Search for the cell housing the specified text and yield its [X, Y] center coordinate. 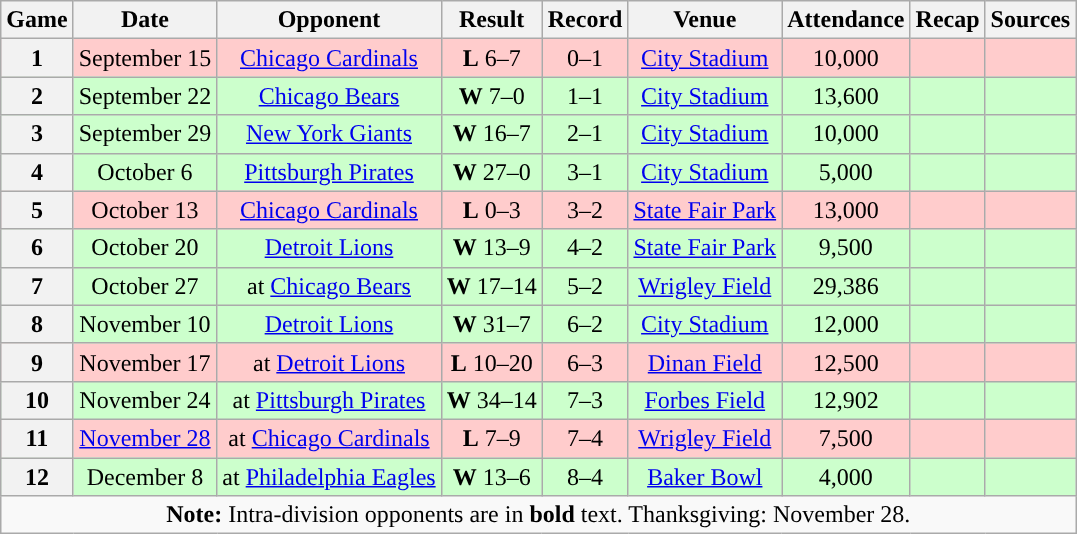
Baker Bowl [705, 477]
7,500 [846, 438]
3 [37, 134]
11 [37, 438]
12 [37, 477]
W 34–14 [492, 400]
November 24 [145, 400]
5,000 [846, 172]
8–4 [585, 477]
4 [37, 172]
Venue [705, 20]
at Chicago Cardinals [329, 438]
November 28 [145, 438]
4,000 [846, 477]
Opponent [329, 20]
Dinan Field [705, 362]
7 [37, 286]
Pittsburgh Pirates [329, 172]
September 15 [145, 58]
2 [37, 96]
Sources [1030, 20]
L 7–9 [492, 438]
Note: Intra-division opponents are in bold text. Thanksgiving: November 28. [538, 515]
6–2 [585, 324]
8 [37, 324]
at Detroit Lions [329, 362]
6–3 [585, 362]
7–3 [585, 400]
W 31–7 [492, 324]
September 29 [145, 134]
1–1 [585, 96]
November 17 [145, 362]
2–1 [585, 134]
W 27–0 [492, 172]
W 17–14 [492, 286]
10 [37, 400]
at Chicago Bears [329, 286]
12,500 [846, 362]
New York Giants [329, 134]
W 7–0 [492, 96]
13,000 [846, 210]
9,500 [846, 248]
6 [37, 248]
Game [37, 20]
Recap [948, 20]
5–2 [585, 286]
September 22 [145, 96]
Date [145, 20]
29,386 [846, 286]
at Pittsburgh Pirates [329, 400]
5 [37, 210]
at Philadelphia Eagles [329, 477]
L 0–3 [492, 210]
October 6 [145, 172]
Record [585, 20]
0–1 [585, 58]
7–4 [585, 438]
Attendance [846, 20]
3–2 [585, 210]
December 8 [145, 477]
4–2 [585, 248]
October 27 [145, 286]
12,000 [846, 324]
October 20 [145, 248]
1 [37, 58]
13,600 [846, 96]
W 13–9 [492, 248]
Chicago Bears [329, 96]
Forbes Field [705, 400]
3–1 [585, 172]
L 10–20 [492, 362]
Result [492, 20]
November 10 [145, 324]
12,902 [846, 400]
9 [37, 362]
W 16–7 [492, 134]
L 6–7 [492, 58]
October 13 [145, 210]
W 13–6 [492, 477]
